For the text-containing cell, return its midpoint in [X, Y] coordinate format. 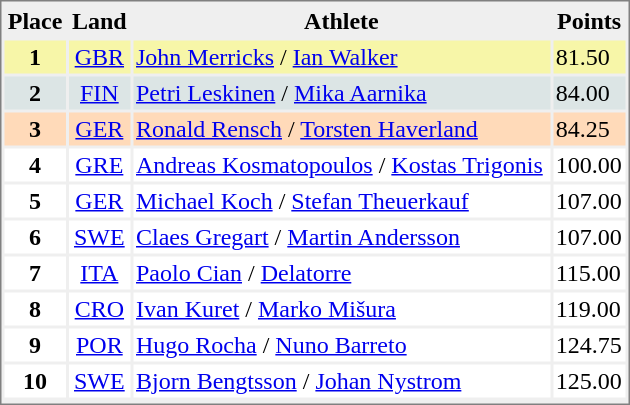
8 [34, 308]
Points [590, 20]
4 [34, 164]
Athlete [342, 20]
3 [34, 128]
POR [100, 344]
115.00 [590, 272]
Petri Leskinen / Mika Aarnika [342, 92]
Paolo Cian / Delatorre [342, 272]
125.00 [590, 380]
7 [34, 272]
FIN [100, 92]
5 [34, 200]
9 [34, 344]
CRO [100, 308]
119.00 [590, 308]
ITA [100, 272]
GBR [100, 56]
84.00 [590, 92]
2 [34, 92]
GRE [100, 164]
Andreas Kosmatopoulos / Kostas Trigonis [342, 164]
100.00 [590, 164]
Place [34, 20]
Land [100, 20]
Claes Gregart / Martin Andersson [342, 236]
Bjorn Bengtsson / Johan Nystrom [342, 380]
Michael Koch / Stefan Theuerkauf [342, 200]
Ivan Kuret / Marko Mišura [342, 308]
124.75 [590, 344]
Ronald Rensch / Torsten Haverland [342, 128]
10 [34, 380]
1 [34, 56]
6 [34, 236]
Hugo Rocha / Nuno Barreto [342, 344]
81.50 [590, 56]
84.25 [590, 128]
John Merricks / Ian Walker [342, 56]
